Output the [x, y] coordinate of the center of the cell containing the given text.  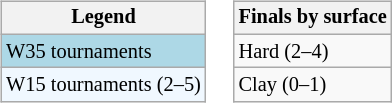
Clay (0–1) [313, 85]
W15 tournaments (2–5) [103, 85]
Hard (2–4) [313, 51]
W35 tournaments [103, 51]
Finals by surface [313, 18]
Legend [103, 18]
